Output the [X, Y] coordinate of the center of the cell containing the given text.  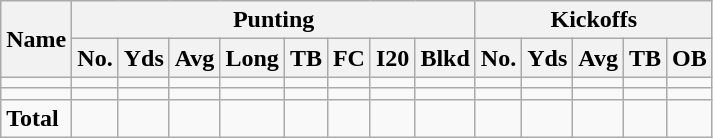
Long [252, 58]
Total [36, 118]
I20 [392, 58]
Name [36, 39]
FC [348, 58]
OB [690, 58]
Blkd [445, 58]
Punting [274, 20]
Kickoffs [594, 20]
